Determine the (x, y) coordinate at the center of the cell enclosing the given text.  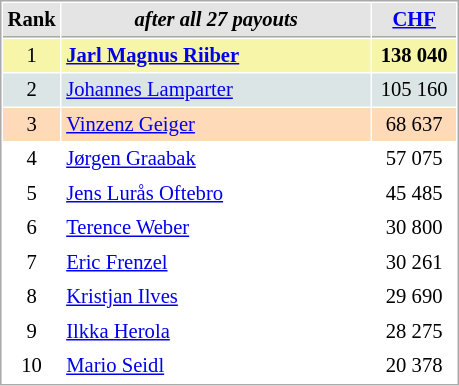
7 (32, 262)
2 (32, 90)
57 075 (414, 158)
68 637 (414, 124)
3 (32, 124)
4 (32, 158)
Vinzenz Geiger (216, 124)
5 (32, 194)
45 485 (414, 194)
Johannes Lamparter (216, 90)
8 (32, 296)
138 040 (414, 56)
30 800 (414, 228)
after all 27 payouts (216, 20)
28 275 (414, 332)
30 261 (414, 262)
6 (32, 228)
105 160 (414, 90)
9 (32, 332)
10 (32, 366)
Rank (32, 20)
Kristjan Ilves (216, 296)
Mario Seidl (216, 366)
1 (32, 56)
20 378 (414, 366)
Ilkka Herola (216, 332)
Jarl Magnus Riiber (216, 56)
Terence Weber (216, 228)
Jens Lurås Oftebro (216, 194)
CHF (414, 20)
29 690 (414, 296)
Eric Frenzel (216, 262)
Jørgen Graabak (216, 158)
